Return (x, y) of the center of cell containing provided text 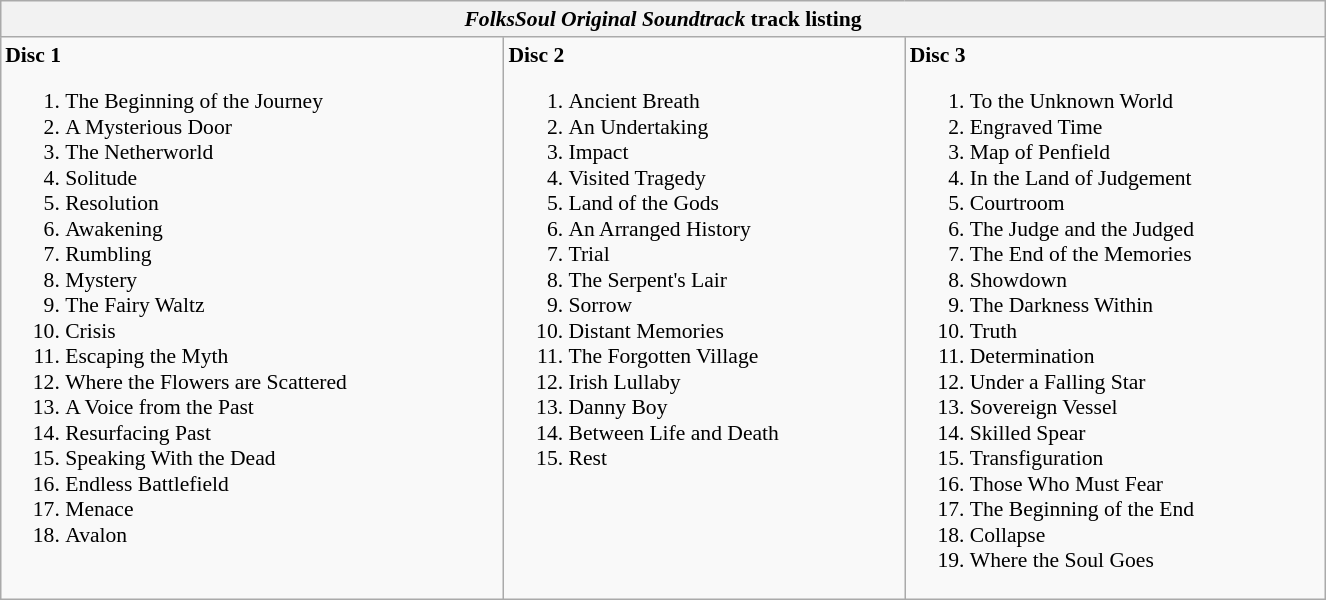
FolksSoul Original Soundtrack track listing (663, 19)
